Locate the cell with the specified text and output its [X, Y] center coordinate. 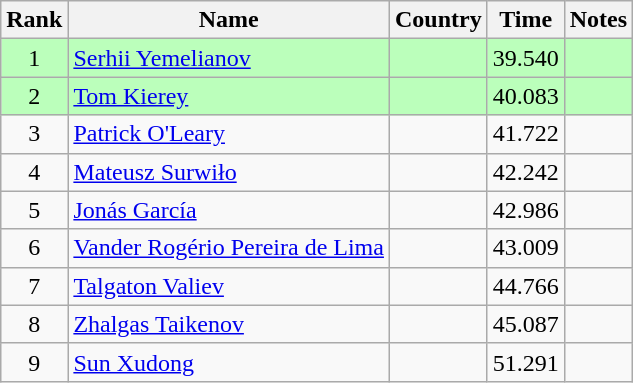
39.540 [526, 58]
2 [34, 96]
Tom Kierey [229, 96]
Zhalgas Taikenov [229, 324]
3 [34, 134]
Time [526, 20]
40.083 [526, 96]
41.722 [526, 134]
Talgaton Valiev [229, 286]
Notes [598, 20]
Jonás García [229, 210]
Vander Rogério Pereira de Lima [229, 248]
9 [34, 362]
45.087 [526, 324]
Serhii Yemelianov [229, 58]
8 [34, 324]
Rank [34, 20]
Country [438, 20]
43.009 [526, 248]
Patrick O'Leary [229, 134]
7 [34, 286]
1 [34, 58]
42.986 [526, 210]
6 [34, 248]
Mateusz Surwiło [229, 172]
5 [34, 210]
Name [229, 20]
4 [34, 172]
51.291 [526, 362]
42.242 [526, 172]
44.766 [526, 286]
Sun Xudong [229, 362]
